Scan for the cell matching the given text and deliver its [x, y] coordinate at center. 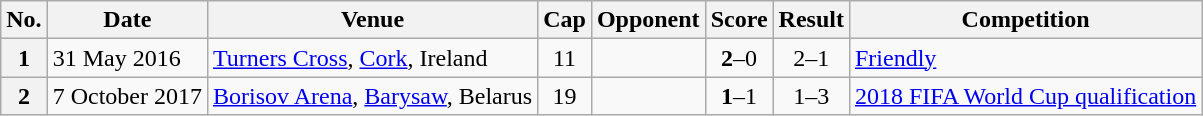
7 October 2017 [127, 96]
Score [739, 20]
Opponent [648, 20]
Competition [1025, 20]
Borisov Arena, Barysaw, Belarus [373, 96]
1 [24, 58]
2018 FIFA World Cup qualification [1025, 96]
31 May 2016 [127, 58]
2–0 [739, 58]
Cap [565, 20]
Turners Cross, Cork, Ireland [373, 58]
2–1 [811, 58]
Venue [373, 20]
1–1 [739, 96]
19 [565, 96]
Friendly [1025, 58]
Date [127, 20]
11 [565, 58]
2 [24, 96]
Result [811, 20]
1–3 [811, 96]
No. [24, 20]
